Detect which cell encompasses the target text, then output its (X, Y) center coordinate. 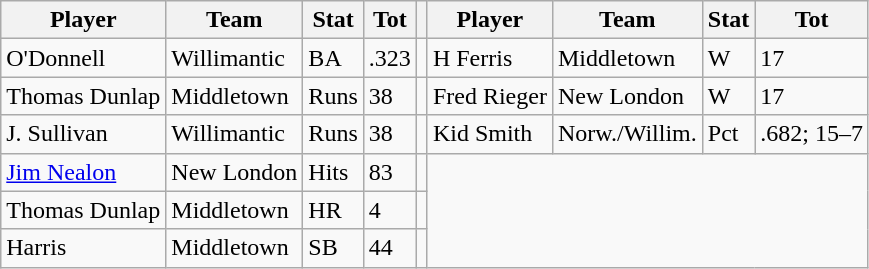
J. Sullivan (84, 134)
.323 (390, 58)
Fred Rieger (490, 96)
O'Donnell (84, 58)
Harris (84, 248)
Norw./Willim. (627, 134)
Pct (728, 134)
83 (390, 172)
H Ferris (490, 58)
Jim Nealon (84, 172)
Hits (333, 172)
BA (333, 58)
.682; 15–7 (812, 134)
4 (390, 210)
SB (333, 248)
HR (333, 210)
44 (390, 248)
Kid Smith (490, 134)
